Return the (x, y) coordinate for the center point of the cell that contains the specified text.  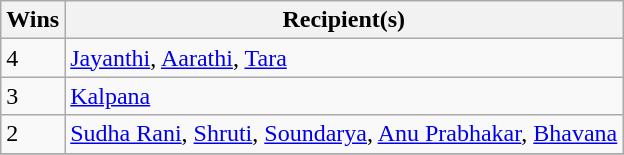
2 (33, 134)
Kalpana (344, 96)
Jayanthi, Aarathi, Tara (344, 58)
3 (33, 96)
4 (33, 58)
Sudha Rani, Shruti, Soundarya, Anu Prabhakar, Bhavana (344, 134)
Wins (33, 20)
Recipient(s) (344, 20)
